Scan for the cell matching the given text and deliver its [x, y] coordinate at center. 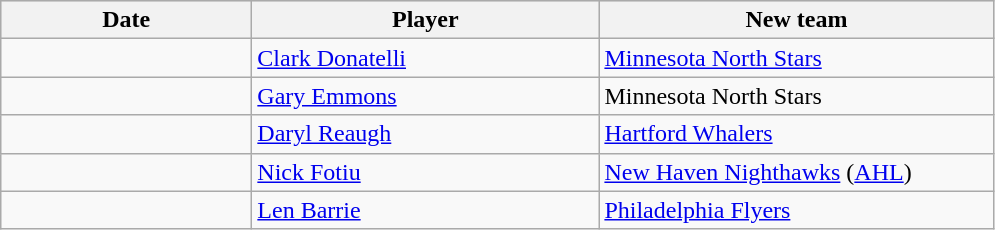
Daryl Reaugh [426, 134]
Len Barrie [426, 210]
Hartford Whalers [796, 134]
New Haven Nighthawks (AHL) [796, 172]
New team [796, 20]
Player [426, 20]
Gary Emmons [426, 96]
Nick Fotiu [426, 172]
Philadelphia Flyers [796, 210]
Clark Donatelli [426, 58]
Date [126, 20]
